Identify which cell holds the provided text, then report its (x, y) central coordinate. 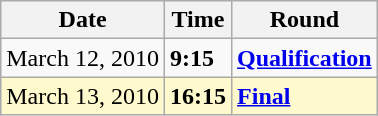
16:15 (198, 96)
Qualification (305, 58)
9:15 (198, 58)
Date (83, 20)
Round (305, 20)
Time (198, 20)
March 12, 2010 (83, 58)
March 13, 2010 (83, 96)
Final (305, 96)
